Find where the given text appears and provide that cell's center as (x, y) coordinate. 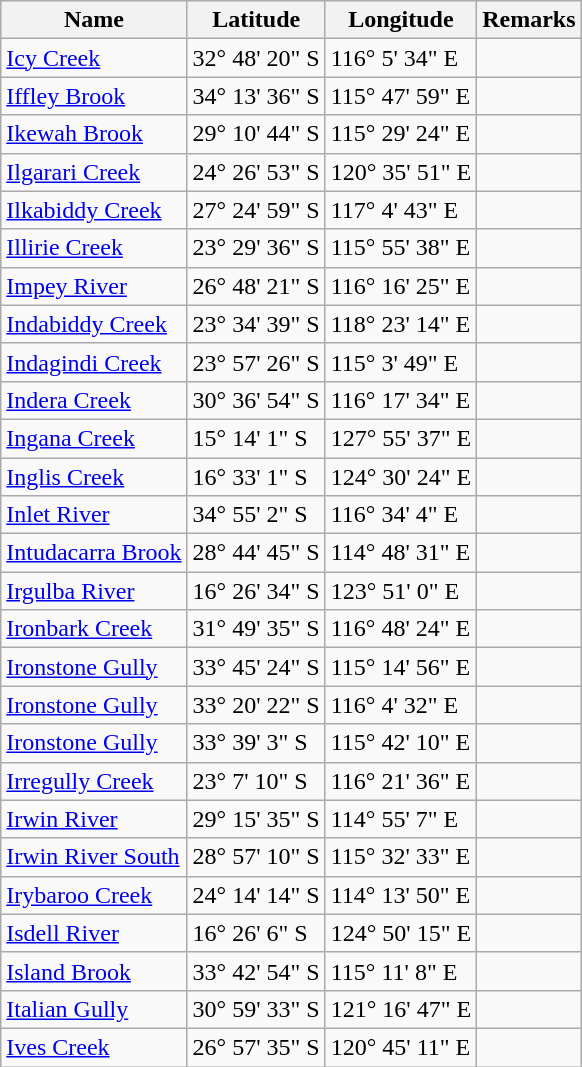
28° 44' 45" S (256, 553)
16° 33' 1" S (256, 477)
115° 11' 8" E (400, 971)
114° 13' 50" E (400, 895)
Indagindi Creek (94, 362)
29° 15' 35" S (256, 819)
116° 4' 32" E (400, 705)
114° 48' 31" E (400, 553)
28° 57' 10" S (256, 857)
Impey River (94, 286)
15° 14' 1" S (256, 438)
Intudacarra Brook (94, 553)
Ives Creek (94, 1047)
33° 45' 24" S (256, 667)
117° 4' 43" E (400, 210)
118° 23' 14" E (400, 324)
Inglis Creek (94, 477)
116° 17' 34" E (400, 400)
27° 24' 59" S (256, 210)
Ikewah Brook (94, 134)
Irwin River South (94, 857)
Longitude (400, 20)
Latitude (256, 20)
Inlet River (94, 515)
Irgulba River (94, 591)
29° 10' 44" S (256, 134)
23° 29' 36" S (256, 248)
115° 42' 10" E (400, 743)
Italian Gully (94, 1009)
26° 57' 35" S (256, 1047)
24° 26' 53" S (256, 172)
Ingana Creek (94, 438)
115° 29' 24" E (400, 134)
116° 5' 34" E (400, 58)
Ilkabiddy Creek (94, 210)
23° 34' 39" S (256, 324)
123° 51' 0" E (400, 591)
Indera Creek (94, 400)
Remarks (529, 20)
115° 47' 59" E (400, 96)
32° 48' 20" S (256, 58)
116° 21' 36" E (400, 781)
31° 49' 35" S (256, 629)
124° 30' 24" E (400, 477)
116° 48' 24" E (400, 629)
120° 45' 11" E (400, 1047)
120° 35' 51" E (400, 172)
23° 7' 10" S (256, 781)
Isdell River (94, 933)
Irybaroo Creek (94, 895)
Irregully Creek (94, 781)
Irwin River (94, 819)
24° 14' 14" S (256, 895)
30° 59' 33" S (256, 1009)
33° 39' 3" S (256, 743)
Indabiddy Creek (94, 324)
33° 20' 22" S (256, 705)
Island Brook (94, 971)
34° 55' 2" S (256, 515)
Ilgarari Creek (94, 172)
115° 32' 33" E (400, 857)
26° 48' 21" S (256, 286)
34° 13' 36" S (256, 96)
Icy Creek (94, 58)
23° 57' 26" S (256, 362)
115° 14' 56" E (400, 667)
Name (94, 20)
116° 34' 4" E (400, 515)
30° 36' 54" S (256, 400)
115° 3' 49" E (400, 362)
115° 55' 38" E (400, 248)
121° 16' 47" E (400, 1009)
Ironbark Creek (94, 629)
33° 42' 54" S (256, 971)
Illirie Creek (94, 248)
116° 16' 25" E (400, 286)
124° 50' 15" E (400, 933)
16° 26' 6" S (256, 933)
114° 55' 7" E (400, 819)
Iffley Brook (94, 96)
127° 55' 37" E (400, 438)
16° 26' 34" S (256, 591)
